Output the [X, Y] coordinate of the center of the cell containing the given text.  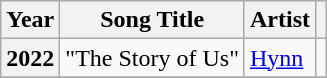
"The Story of Us" [152, 58]
Artist [280, 20]
Hynn [280, 58]
Year [30, 20]
2022 [30, 58]
Song Title [152, 20]
